Provide the (x, y) coordinate of the cell's center where the given text is located.  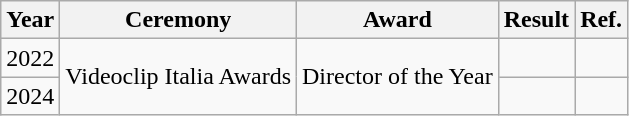
2022 (30, 58)
Director of the Year (398, 77)
Ref. (602, 20)
Ceremony (178, 20)
Year (30, 20)
Award (398, 20)
2024 (30, 96)
Videoclip Italia Awards (178, 77)
Result (536, 20)
